Extract the (x, y) coordinate from the center of the cell holding the provided text.  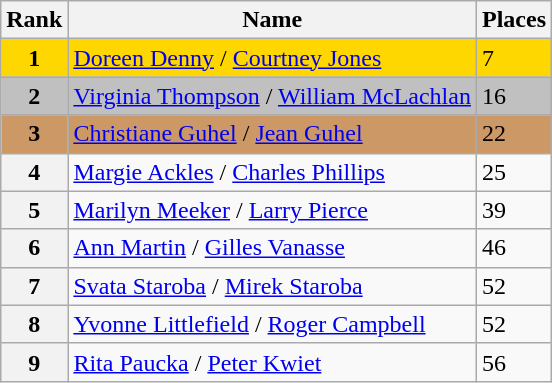
Marilyn Meeker / Larry Pierce (272, 210)
Christiane Guhel / Jean Guhel (272, 134)
Ann Martin / Gilles Vanasse (272, 248)
5 (34, 210)
8 (34, 324)
Svata Staroba / Mirek Staroba (272, 286)
2 (34, 96)
6 (34, 248)
1 (34, 58)
Rank (34, 20)
16 (514, 96)
25 (514, 172)
Virginia Thompson / William McLachlan (272, 96)
Yvonne Littlefield / Roger Campbell (272, 324)
Margie Ackles / Charles Phillips (272, 172)
4 (34, 172)
Doreen Denny / Courtney Jones (272, 58)
56 (514, 362)
22 (514, 134)
Name (272, 20)
9 (34, 362)
Places (514, 20)
39 (514, 210)
46 (514, 248)
Rita Paucka / Peter Kwiet (272, 362)
3 (34, 134)
